Identify which cell holds the provided text, then report its (X, Y) central coordinate. 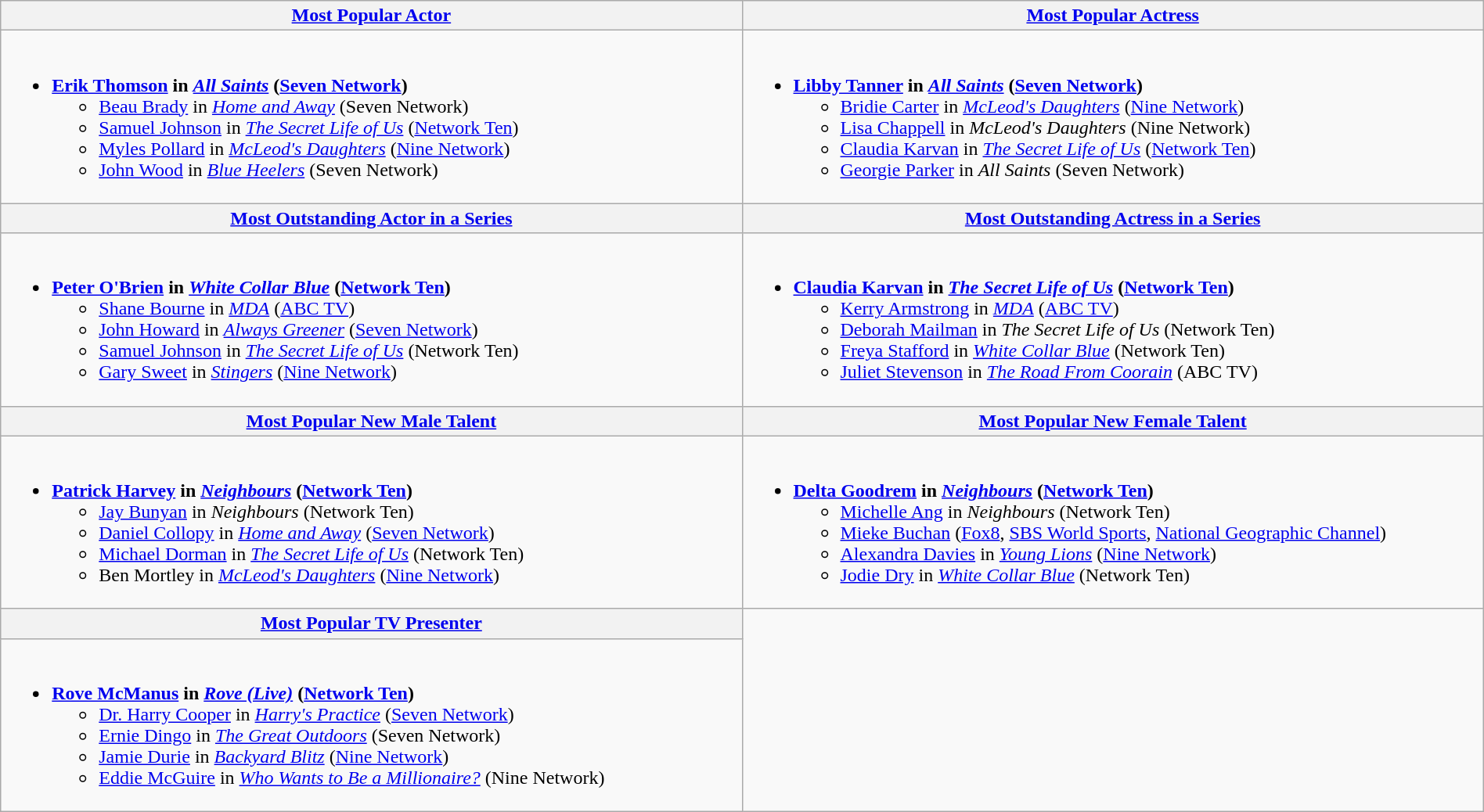
Most Popular New Male Talent (371, 421)
Most Popular Actor (371, 16)
Most Outstanding Actor in a Series (371, 218)
Most Outstanding Actress in a Series (1113, 218)
Most Popular TV Presenter (371, 623)
Most Popular New Female Talent (1113, 421)
Most Popular Actress (1113, 16)
